Locate the cell with the specified text and output its (x, y) center coordinate. 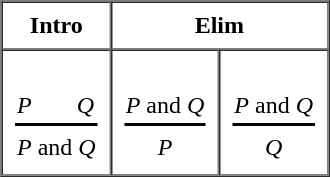
P and Q P (166, 113)
Elim (220, 26)
P and Q Q (274, 113)
Intro (56, 26)
P Q P and Q (56, 113)
